Return the (X, Y) coordinate for the center point of the cell that contains the specified text.  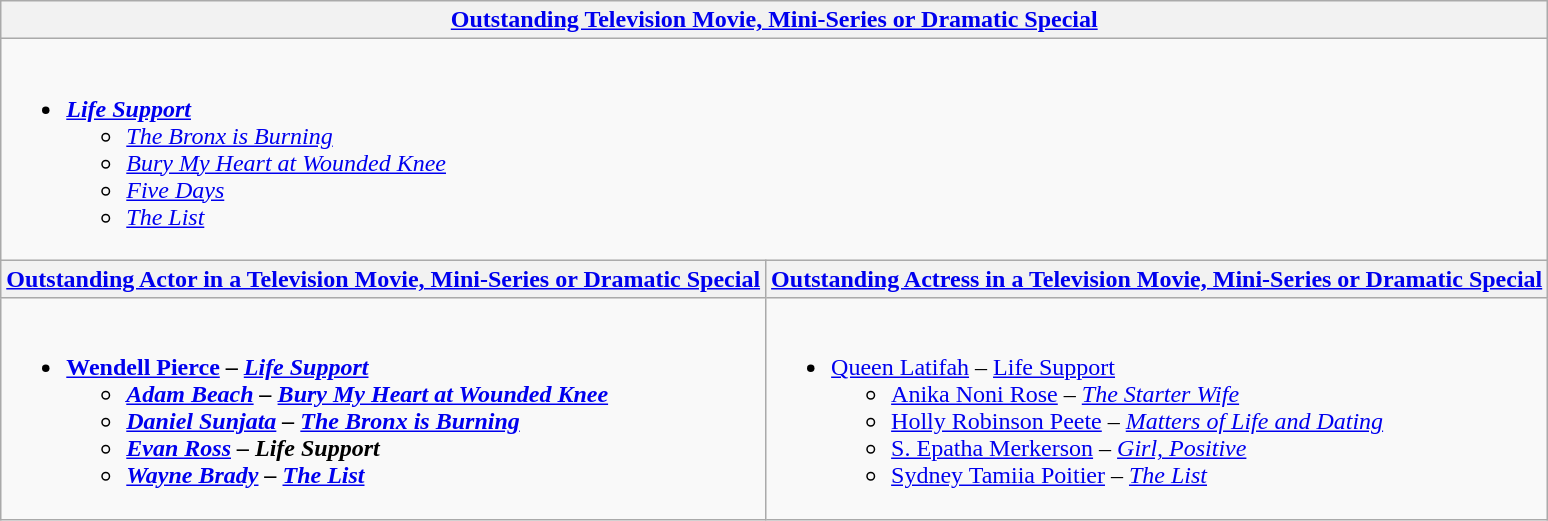
Life SupportThe Bronx is BurningBury My Heart at Wounded KneeFive DaysThe List (774, 150)
Outstanding Actor in a Television Movie, Mini-Series or Dramatic Special (384, 279)
Outstanding Actress in a Television Movie, Mini-Series or Dramatic Special (1157, 279)
Outstanding Television Movie, Mini-Series or Dramatic Special (774, 20)
